Scan for the cell matching the given text and deliver its (x, y) coordinate at center. 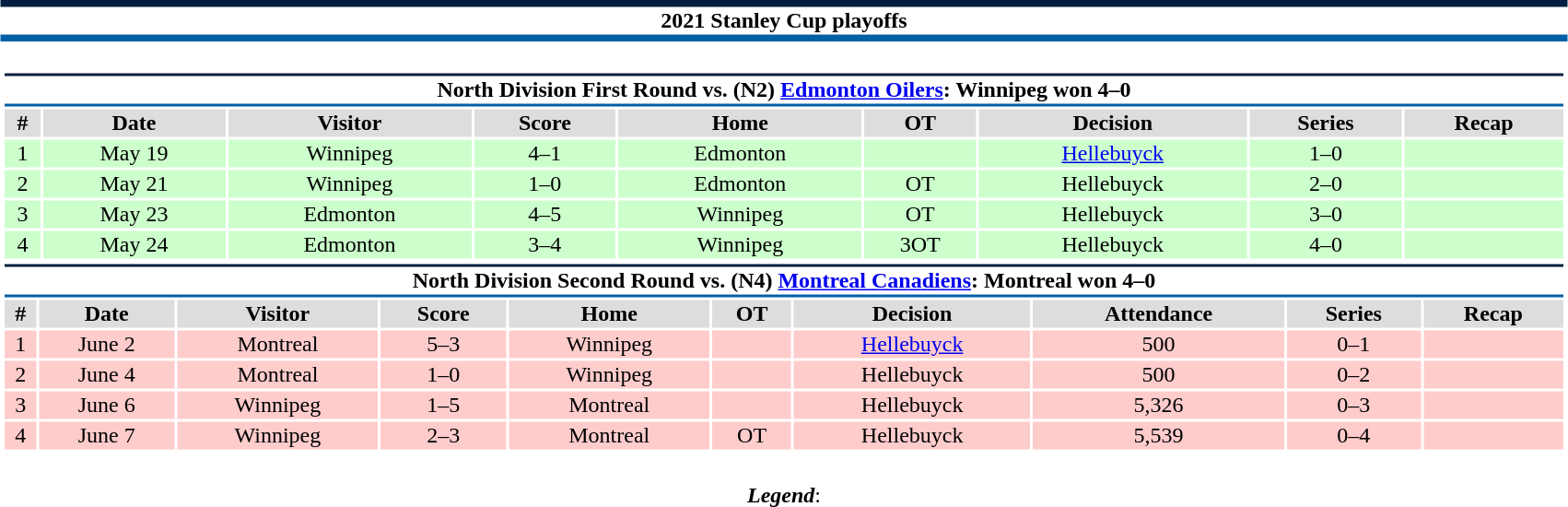
3–0 (1327, 215)
0–3 (1354, 405)
4–5 (545, 215)
Attendance (1159, 314)
5,539 (1159, 436)
4–1 (545, 154)
1–5 (444, 405)
3OT (919, 244)
North Division First Round vs. (N2) Edmonton Oilers: Winnipeg won 4–0 (783, 90)
May 21 (135, 183)
0–1 (1354, 344)
0–4 (1354, 436)
June 2 (107, 344)
3–4 (545, 244)
May 19 (135, 154)
North Division Second Round vs. (N4) Montreal Canadiens: Montreal won 4–0 (783, 280)
June 4 (107, 375)
2021 Stanley Cup playoffs (784, 20)
4–0 (1327, 244)
May 24 (135, 244)
2–0 (1327, 183)
May 23 (135, 215)
2–3 (444, 436)
0–2 (1354, 375)
June 7 (107, 436)
5,326 (1159, 405)
5–3 (444, 344)
June 6 (107, 405)
